Locate the cell with the specified text and output its [X, Y] center coordinate. 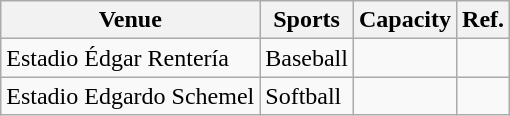
Capacity [404, 20]
Sports [307, 20]
Estadio Édgar Rentería [130, 58]
Softball [307, 96]
Venue [130, 20]
Ref. [484, 20]
Baseball [307, 58]
Estadio Edgardo Schemel [130, 96]
